Determine the (X, Y) coordinate at the center of the cell enclosing the given text.  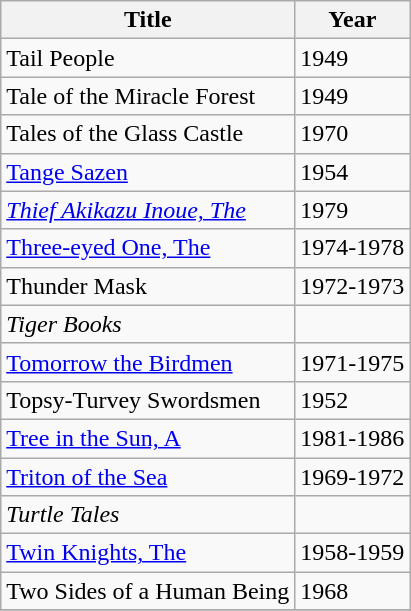
Thunder Mask (148, 286)
Two Sides of a Human Being (148, 591)
1954 (352, 172)
Three-eyed One, The (148, 248)
Topsy-Turvey Swordsmen (148, 400)
Tail People (148, 58)
Thief Akikazu Inoue, The (148, 210)
Tomorrow the Birdmen (148, 362)
Tiger Books (148, 324)
1979 (352, 210)
Triton of the Sea (148, 477)
1972-1973 (352, 286)
1958-1959 (352, 553)
1971-1975 (352, 362)
Turtle Tales (148, 515)
1969-1972 (352, 477)
Tale of the Miracle Forest (148, 96)
1981-1986 (352, 438)
Tange Sazen (148, 172)
1952 (352, 400)
1968 (352, 591)
Tales of the Glass Castle (148, 134)
Tree in the Sun, A (148, 438)
Year (352, 20)
Title (148, 20)
1970 (352, 134)
1974-1978 (352, 248)
Twin Knights, The (148, 553)
